From the cell containing the given text, extract its center point as (x, y) coordinate. 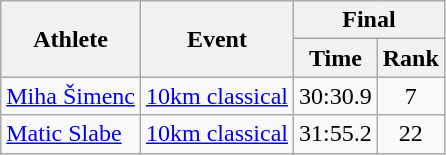
Matic Slabe (71, 134)
Final (368, 20)
Athlete (71, 39)
Event (216, 39)
22 (410, 134)
30:30.9 (335, 96)
31:55.2 (335, 134)
Rank (410, 58)
Miha Šimenc (71, 96)
7 (410, 96)
Time (335, 58)
